Return the (x, y) coordinate for the center point of the cell that contains the specified text.  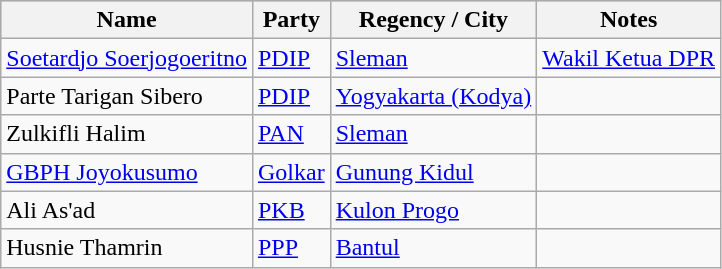
Golkar (291, 172)
Soetardjo Soerjogoeritno (127, 58)
Zulkifli Halim (127, 134)
Regency / City (434, 20)
Bantul (434, 248)
PAN (291, 134)
Notes (629, 20)
Name (127, 20)
Kulon Progo (434, 210)
Wakil Ketua DPR (629, 58)
Ali As'ad (127, 210)
PKB (291, 210)
Yogyakarta (Kodya) (434, 96)
Party (291, 20)
Gunung Kidul (434, 172)
Husnie Thamrin (127, 248)
Parte Tarigan Sibero (127, 96)
PPP (291, 248)
GBPH Joyokusumo (127, 172)
